For the text-containing cell, return its midpoint in [X, Y] coordinate format. 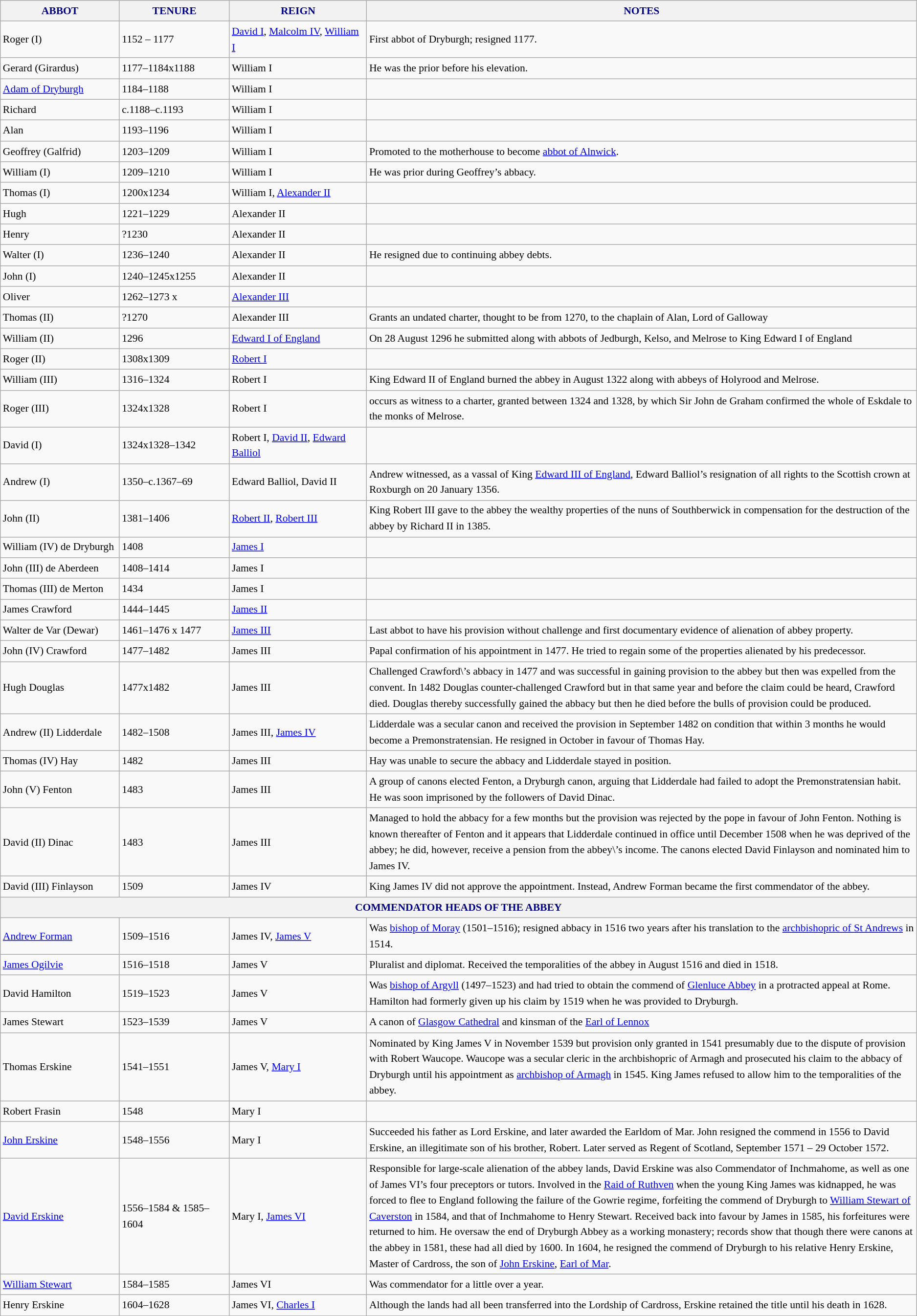
Was bishop of Moray (1501–1516); resigned abbacy in 1516 two years after his translation to the archbishopric of St Andrews in 1514. [642, 937]
1316–1324 [174, 380]
Grants an undated charter, thought to be from 1270, to the chaplain of Alan, Lord of Galloway [642, 318]
REIGN [298, 11]
Promoted to the motherhouse to become abbot of Alnwick. [642, 152]
Roger (I) [60, 40]
?1270 [174, 318]
James II [298, 610]
1193–1196 [174, 131]
1584–1585 [174, 1285]
King Edward II of England burned the abbey in August 1322 along with abbeys of Holyrood and Melrose. [642, 380]
On 28 August 1296 he submitted along with abbots of Jedburgh, Kelso, and Melrose to King Edward I of England [642, 338]
Geoffrey (Galfrid) [60, 152]
Papal confirmation of his appointment in 1477. He tried to regain some of the properties alienated by his predecessor. [642, 651]
Andrew Forman [60, 937]
David (II) Dinac [60, 842]
Roger (III) [60, 409]
TENURE [174, 11]
William (II) [60, 338]
Thomas (III) de Merton [60, 589]
William I, Alexander II [298, 194]
Thomas (IV) Hay [60, 762]
1604–1628 [174, 1305]
1408–1414 [174, 568]
1548 [174, 1112]
James IV, James V [298, 937]
Oliver [60, 297]
1482 [174, 762]
Edward I of England [298, 338]
1221–1229 [174, 214]
NOTES [642, 11]
1477–1482 [174, 651]
John (I) [60, 277]
John (II) [60, 519]
John (V) Fenton [60, 790]
Henry Erskine [60, 1305]
Hugh [60, 214]
1541–1551 [174, 1067]
1556–1584 & 1585–1604 [174, 1216]
Robert Frasin [60, 1112]
1381–1406 [174, 519]
1324x1328–1342 [174, 446]
First abbot of Dryburgh; resigned 1177. [642, 40]
John Erskine [60, 1140]
1509 [174, 887]
David Erskine [60, 1216]
James VI [298, 1285]
James VI, Charles I [298, 1305]
Thomas (II) [60, 318]
Mary I, James VI [298, 1216]
1434 [174, 589]
Walter (I) [60, 255]
Pluralist and diplomat. Received the temporalities of the abbey in August 1516 and died in 1518. [642, 965]
James V, Mary I [298, 1067]
William (IV) de Dryburgh [60, 548]
James Crawford [60, 610]
David Hamilton [60, 993]
1509–1516 [174, 937]
Alan [60, 131]
Edward Balliol, David II [298, 482]
?1230 [174, 235]
Roger (II) [60, 360]
James III, James IV [298, 732]
1350–c.1367–69 [174, 482]
William Stewart [60, 1285]
1200x1234 [174, 194]
David I, Malcolm IV, William I [298, 40]
Hugh Douglas [60, 688]
1548–1556 [174, 1140]
Henry [60, 235]
David (III) Finlayson [60, 887]
He was prior during Geoffrey’s abbacy. [642, 172]
1296 [174, 338]
Last abbot to have his provision without challenge and first documentary evidence of alienation of abbey property. [642, 631]
1184–1188 [174, 89]
Was commendator for a little over a year. [642, 1285]
1516–1518 [174, 965]
1523–1539 [174, 1023]
1177–1184x1188 [174, 68]
COMMENDATOR HEADS OF THE ABBEY [459, 907]
John (III) de Aberdeen [60, 568]
Walter de Var (Dewar) [60, 631]
James IV [298, 887]
Adam of Dryburgh [60, 89]
Gerard (Girardus) [60, 68]
Although the lands had all been transferred into the Lordship of Cardross, Erskine retained the title until his death in 1628. [642, 1305]
1262–1273 x [174, 297]
1152 – 1177 [174, 40]
1236–1240 [174, 255]
John (IV) Crawford [60, 651]
1324x1328 [174, 409]
occurs as witness to a charter, granted between 1324 and 1328, by which Sir John de Graham confirmed the whole of Eskdale to the monks of Melrose. [642, 409]
James Ogilvie [60, 965]
ABBOT [60, 11]
1240–1245x1255 [174, 277]
1519–1523 [174, 993]
c.1188–c.1193 [174, 110]
1477x1482 [174, 688]
1209–1210 [174, 172]
1444–1445 [174, 610]
Andrew (I) [60, 482]
William (III) [60, 380]
David (I) [60, 446]
Robert II, Robert III [298, 519]
He resigned due to continuing abbey debts. [642, 255]
King James IV did not approve the appointment. Instead, Andrew Forman became the first commendator of the abbey. [642, 887]
1203–1209 [174, 152]
Robert I, David II, Edward Balliol [298, 446]
Andrew (II) Lidderdale [60, 732]
James Stewart [60, 1023]
1308x1309 [174, 360]
Thomas Erskine [60, 1067]
William (I) [60, 172]
Thomas (I) [60, 194]
He was the prior before his elevation. [642, 68]
1408 [174, 548]
Hay was unable to secure the abbacy and Lidderdale stayed in position. [642, 762]
1482–1508 [174, 732]
Richard [60, 110]
A canon of Glasgow Cathedral and kinsman of the Earl of Lennox [642, 1023]
1461–1476 x 1477 [174, 631]
